Identify which cell holds the provided text, then report its (X, Y) central coordinate. 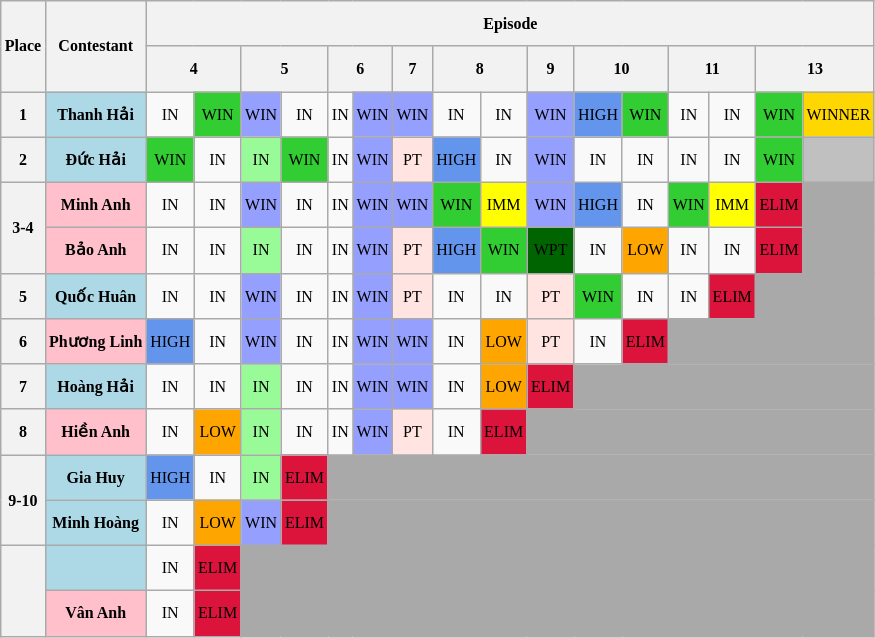
10 (622, 68)
9-10 (23, 500)
1 (23, 114)
2 (23, 160)
Contestant (96, 46)
13 (816, 68)
Bảo Anh (96, 250)
4 (194, 68)
Minh Anh (96, 204)
11 (712, 68)
Place (23, 46)
Hiền Anh (96, 432)
9 (550, 68)
Vân Anh (96, 612)
Hoàng Hải (96, 386)
Phương Linh (96, 340)
Đức Hải (96, 160)
Quốc Huân (96, 296)
WINNER (839, 114)
Gia Huy (96, 476)
Thanh Hải (96, 114)
Minh Hoàng (96, 522)
Episode (510, 22)
WPT (550, 250)
3-4 (23, 228)
